Detect which cell encompasses the target text, then output its [x, y] center coordinate. 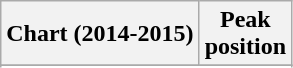
Peakposition [245, 34]
Chart (2014-2015) [100, 34]
